Pinpoint the cell where the given text exists, returning its (x, y) midpoint coordinate. 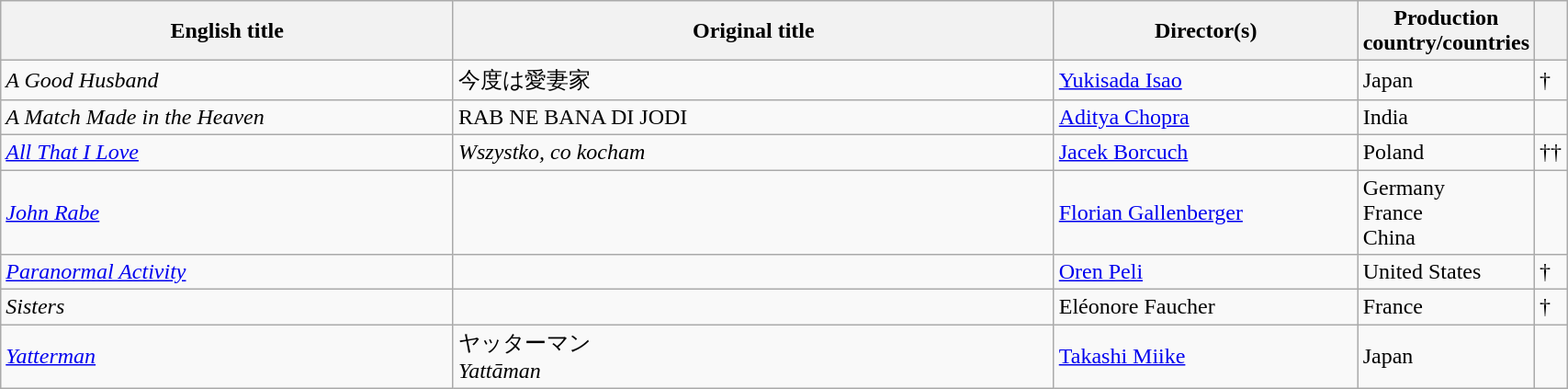
Original title (753, 31)
Poland (1446, 152)
GermanyFranceChina (1446, 212)
今度は愛妻家 (753, 81)
Yatterman (228, 357)
†† (1551, 152)
Paranormal Activity (228, 272)
France (1446, 307)
RAB NE BANA DI JODI (753, 117)
English title (228, 31)
Production country/countries (1446, 31)
Takashi Miike (1205, 357)
Florian Gallenberger (1205, 212)
A Good Husband (228, 81)
India (1446, 117)
All That I Love (228, 152)
Yukisada Isao (1205, 81)
Wszystko, co kocham (753, 152)
United States (1446, 272)
John Rabe (228, 212)
ヤッターマンYattāman (753, 357)
Eléonore Faucher (1205, 307)
Aditya Chopra (1205, 117)
Oren Peli (1205, 272)
Sisters (228, 307)
A Match Made in the Heaven (228, 117)
Director(s) (1205, 31)
Jacek Borcuch (1205, 152)
